Find where the given text appears and provide that cell's center as (X, Y) coordinate. 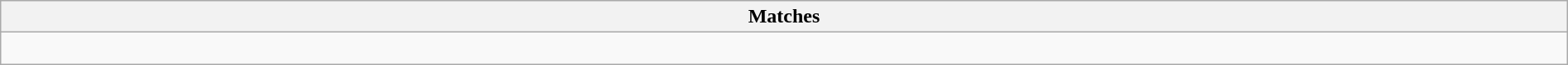
Matches (784, 17)
